From the cell containing the given text, extract its center point as [X, Y] coordinate. 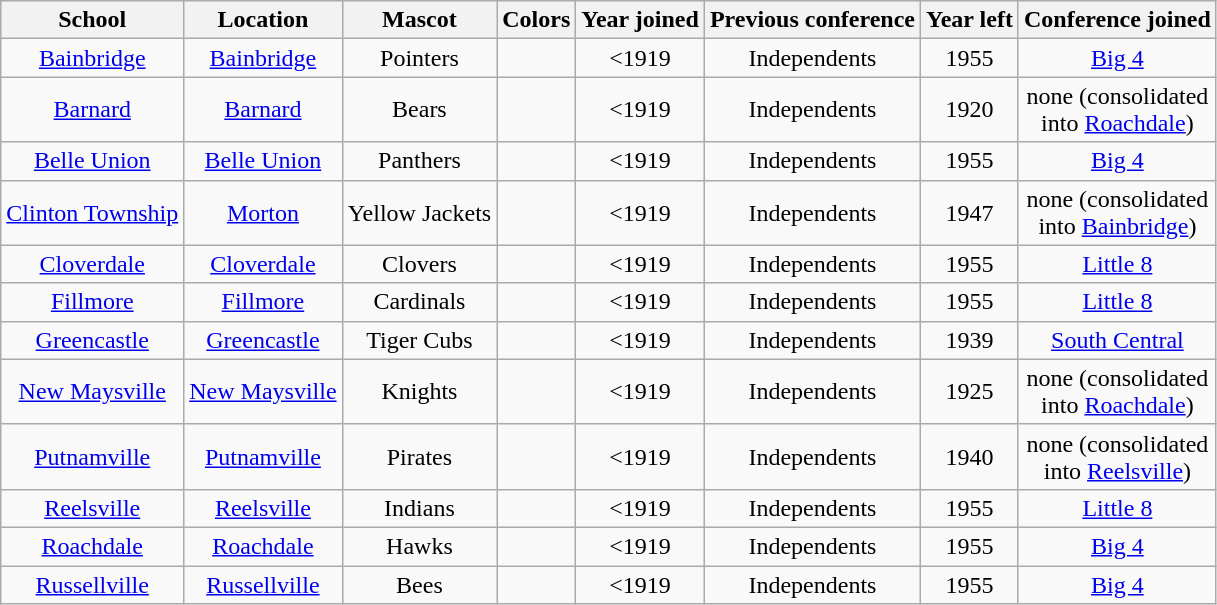
Tiger Cubs [420, 340]
1939 [970, 340]
Pointers [420, 58]
1925 [970, 392]
School [92, 20]
none (consolidatedinto Bainbridge) [1117, 212]
Year joined [640, 20]
Bears [420, 110]
Mascot [420, 20]
1920 [970, 110]
Hawks [420, 546]
Colors [536, 20]
Knights [420, 392]
Morton [263, 212]
South Central [1117, 340]
Cardinals [420, 302]
1947 [970, 212]
Bees [420, 585]
Clovers [420, 264]
Year left [970, 20]
Location [263, 20]
none (consolidatedinto Reelsville) [1117, 456]
Yellow Jackets [420, 212]
Pirates [420, 456]
Panthers [420, 161]
Previous conference [812, 20]
Conference joined [1117, 20]
Indians [420, 508]
1940 [970, 456]
Clinton Township [92, 212]
